Provide the (X, Y) coordinate of the cell's center where the given text is located.  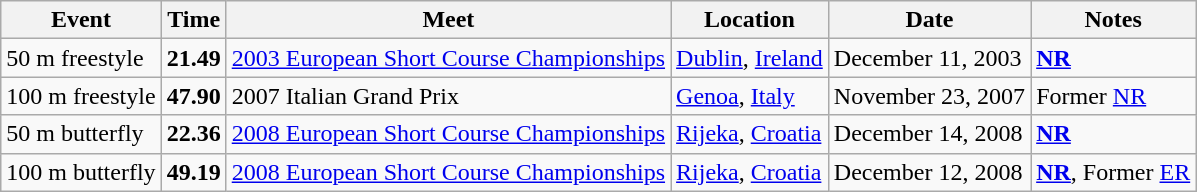
21.49 (194, 58)
49.19 (194, 172)
Former NR (1114, 96)
Dublin, Ireland (750, 58)
Location (750, 20)
50 m butterfly (81, 134)
Date (929, 20)
2003 European Short Course Championships (448, 58)
December 12, 2008 (929, 172)
47.90 (194, 96)
NR, Former ER (1114, 172)
December 14, 2008 (929, 134)
2007 Italian Grand Prix (448, 96)
Notes (1114, 20)
December 11, 2003 (929, 58)
Time (194, 20)
Event (81, 20)
November 23, 2007 (929, 96)
100 m butterfly (81, 172)
100 m freestyle (81, 96)
Genoa, Italy (750, 96)
Meet (448, 20)
50 m freestyle (81, 58)
22.36 (194, 134)
